Search for the cell housing the specified text and yield its (X, Y) center coordinate. 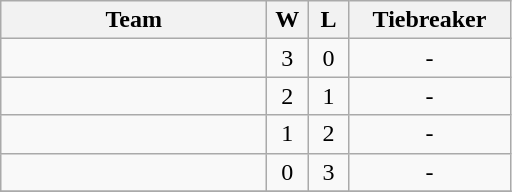
L (328, 20)
Team (134, 20)
Tiebreaker (430, 20)
W (288, 20)
